Return the (x, y) coordinate for the center point of the cell that contains the specified text.  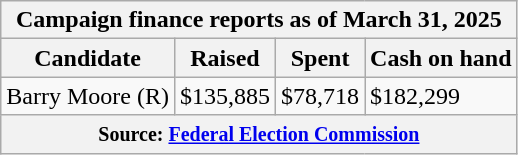
$78,718 (320, 96)
Cash on hand (441, 58)
Barry Moore (R) (88, 96)
$135,885 (224, 96)
Candidate (88, 58)
Campaign finance reports as of March 31, 2025 (259, 20)
Raised (224, 58)
Source: Federal Election Commission (259, 134)
Spent (320, 58)
$182,299 (441, 96)
